Capture the cell that displays the provided text and extract its [X, Y] central coordinate. 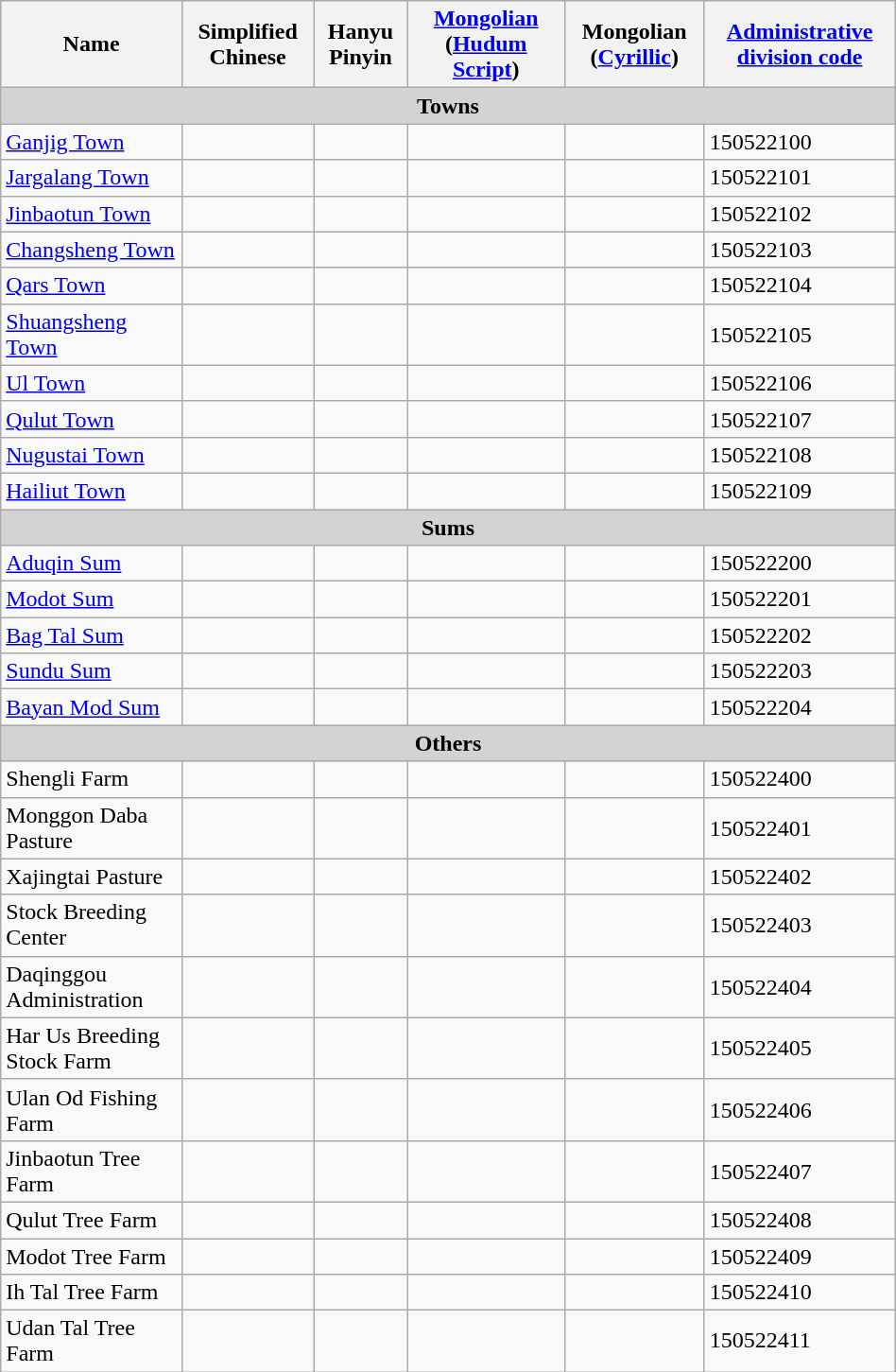
Shuangsheng Town [92, 335]
Shengli Farm [92, 779]
Har Us Breeding Stock Farm [92, 1048]
150522204 [800, 707]
Name [92, 44]
150522404 [800, 987]
150522405 [800, 1048]
Hailiut Town [92, 491]
Jargalang Town [92, 178]
150522200 [800, 564]
Modot Tree Farm [92, 1257]
150522109 [800, 491]
150522101 [800, 178]
Qars Town [92, 286]
150522401 [800, 828]
Ganjig Town [92, 142]
Udan Tal Tree Farm [92, 1341]
150522203 [800, 671]
150522105 [800, 335]
Nugustai Town [92, 455]
150522411 [800, 1341]
Jinbaotun Town [92, 214]
Qulut Tree Farm [92, 1220]
150522400 [800, 779]
150522408 [800, 1220]
Ih Tal Tree Farm [92, 1293]
Modot Sum [92, 599]
150522406 [800, 1110]
150522201 [800, 599]
Administrative division code [800, 44]
Towns [448, 106]
Simplified Chinese [248, 44]
Ul Town [92, 383]
150522402 [800, 877]
Bag Tal Sum [92, 635]
150522410 [800, 1293]
Sums [448, 527]
Changsheng Town [92, 250]
Xajingtai Pasture [92, 877]
Mongolian (Hudum Script) [486, 44]
Aduqin Sum [92, 564]
Others [448, 743]
150522202 [800, 635]
150522106 [800, 383]
Hanyu Pinyin [361, 44]
150522102 [800, 214]
Stock Breeding Center [92, 925]
Ulan Od Fishing Farm [92, 1110]
Qulut Town [92, 419]
Monggon Daba Pasture [92, 828]
150522403 [800, 925]
150522103 [800, 250]
150522409 [800, 1257]
150522407 [800, 1171]
Daqinggou Administration [92, 987]
Sundu Sum [92, 671]
150522100 [800, 142]
150522107 [800, 419]
Jinbaotun Tree Farm [92, 1171]
150522108 [800, 455]
Bayan Mod Sum [92, 707]
Mongolian (Cyrillic) [634, 44]
150522104 [800, 286]
